Detect which cell encompasses the target text, then output its (x, y) center coordinate. 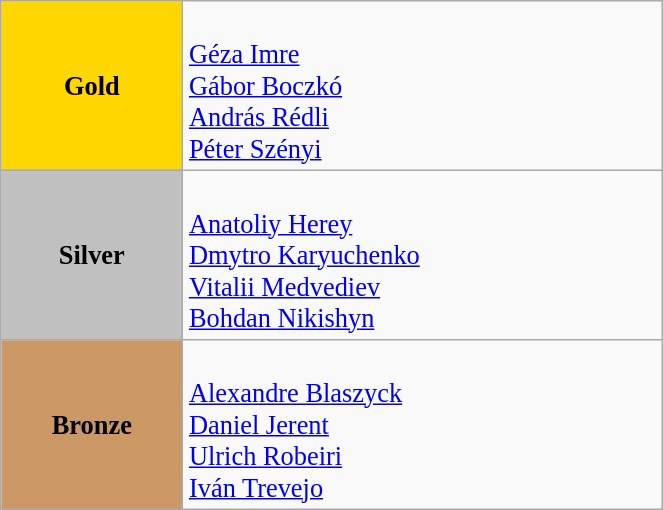
Bronze (92, 424)
Gold (92, 85)
Géza ImreGábor BoczkóAndrás RédliPéter Szényi (423, 85)
Anatoliy HereyDmytro KaryuchenkoVitalii MedvedievBohdan Nikishyn (423, 255)
Alexandre BlaszyckDaniel JerentUlrich RobeiriIván Trevejo (423, 424)
Silver (92, 255)
